Output the (x, y) coordinate of the center of the cell containing the given text.  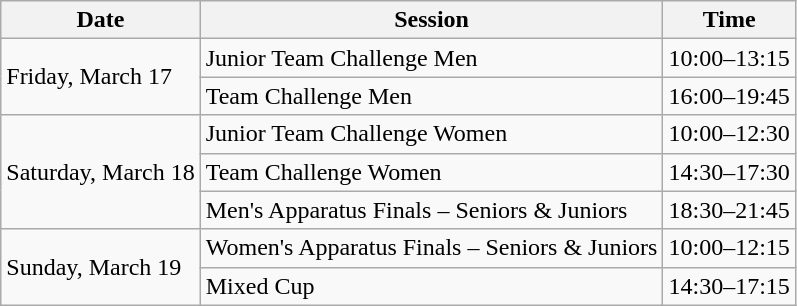
Junior Team Challenge Men (432, 58)
16:00–19:45 (729, 96)
10:00–13:15 (729, 58)
10:00–12:15 (729, 248)
14:30–17:30 (729, 172)
Friday, March 17 (100, 77)
Mixed Cup (432, 286)
Men's Apparatus Finals – Seniors & Juniors (432, 210)
10:00–12:30 (729, 134)
Team Challenge Women (432, 172)
Time (729, 20)
Saturday, March 18 (100, 172)
Women's Apparatus Finals – Seniors & Juniors (432, 248)
18:30–21:45 (729, 210)
Date (100, 20)
14:30–17:15 (729, 286)
Session (432, 20)
Sunday, March 19 (100, 267)
Junior Team Challenge Women (432, 134)
Team Challenge Men (432, 96)
